From the cell containing the given text, extract its center point as [x, y] coordinate. 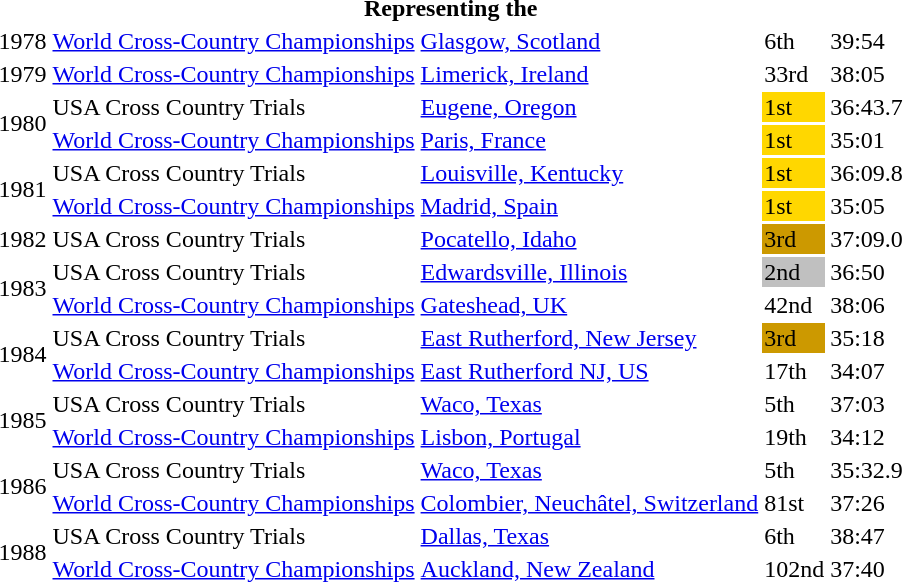
19th [794, 437]
Louisville, Kentucky [590, 173]
42nd [794, 305]
Gateshead, UK [590, 305]
Edwardsville, Illinois [590, 272]
Limerick, Ireland [590, 74]
Paris, France [590, 140]
33rd [794, 74]
Glasgow, Scotland [590, 41]
Eugene, Oregon [590, 107]
Madrid, Spain [590, 206]
Lisbon, Portugal [590, 437]
Colombier, Neuchâtel, Switzerland [590, 503]
17th [794, 371]
East Rutherford NJ, US [590, 371]
2nd [794, 272]
East Rutherford, New Jersey [590, 338]
Dallas, Texas [590, 536]
Pocatello, Idaho [590, 239]
81st [794, 503]
